From the cell containing the given text, extract its center point as [X, Y] coordinate. 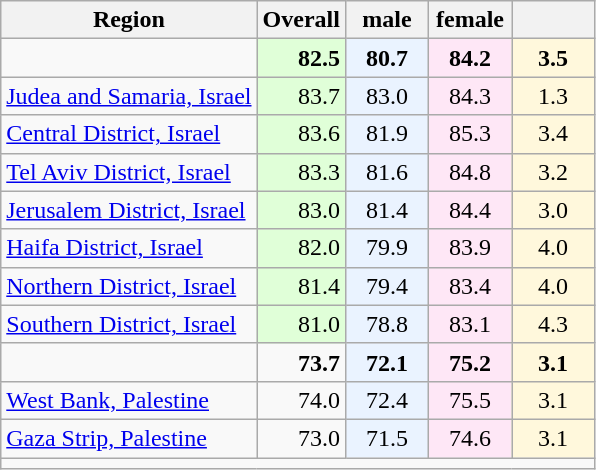
81.9 [386, 134]
3.2 [554, 172]
83.6 [301, 134]
West Bank, Palestine [129, 400]
Gaza Strip, Palestine [129, 438]
75.5 [470, 400]
80.7 [386, 58]
Region [129, 20]
73.7 [301, 362]
Southern District, Israel [129, 324]
74.6 [470, 438]
71.5 [386, 438]
79.9 [386, 248]
82.0 [301, 248]
81.0 [301, 324]
83.7 [301, 96]
Central District, Israel [129, 134]
83.3 [301, 172]
75.2 [470, 362]
Judea and Samaria, Israel [129, 96]
82.5 [301, 58]
Jerusalem District, Israel [129, 210]
female [470, 20]
72.1 [386, 362]
3.4 [554, 134]
84.3 [470, 96]
Tel Aviv District, Israel [129, 172]
83.4 [470, 286]
81.6 [386, 172]
Overall [301, 20]
1.3 [554, 96]
85.3 [470, 134]
4.3 [554, 324]
3.5 [554, 58]
78.8 [386, 324]
79.4 [386, 286]
84.8 [470, 172]
male [386, 20]
74.0 [301, 400]
83.9 [470, 248]
3.0 [554, 210]
83.1 [470, 324]
84.2 [470, 58]
84.4 [470, 210]
Northern District, Israel [129, 286]
73.0 [301, 438]
72.4 [386, 400]
Haifa District, Israel [129, 248]
